Locate the cell with the specified text and output its (X, Y) center coordinate. 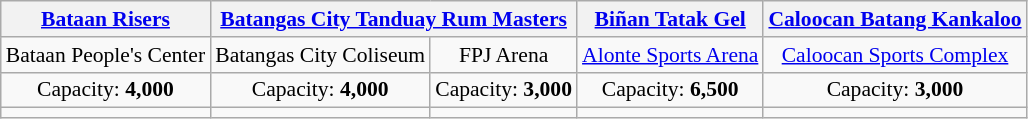
Alonte Sports Arena (670, 55)
Batangas City Coliseum (320, 55)
Bataan People's Center (106, 55)
Caloocan Sports Complex (894, 55)
FPJ Arena (504, 55)
Caloocan Batang Kankaloo (894, 19)
Biñan Tatak Gel (670, 19)
Batangas City Tanduay Rum Masters (394, 19)
Bataan Risers (106, 19)
Capacity: 6,500 (670, 90)
